Identify which cell holds the provided text, then report its (x, y) central coordinate. 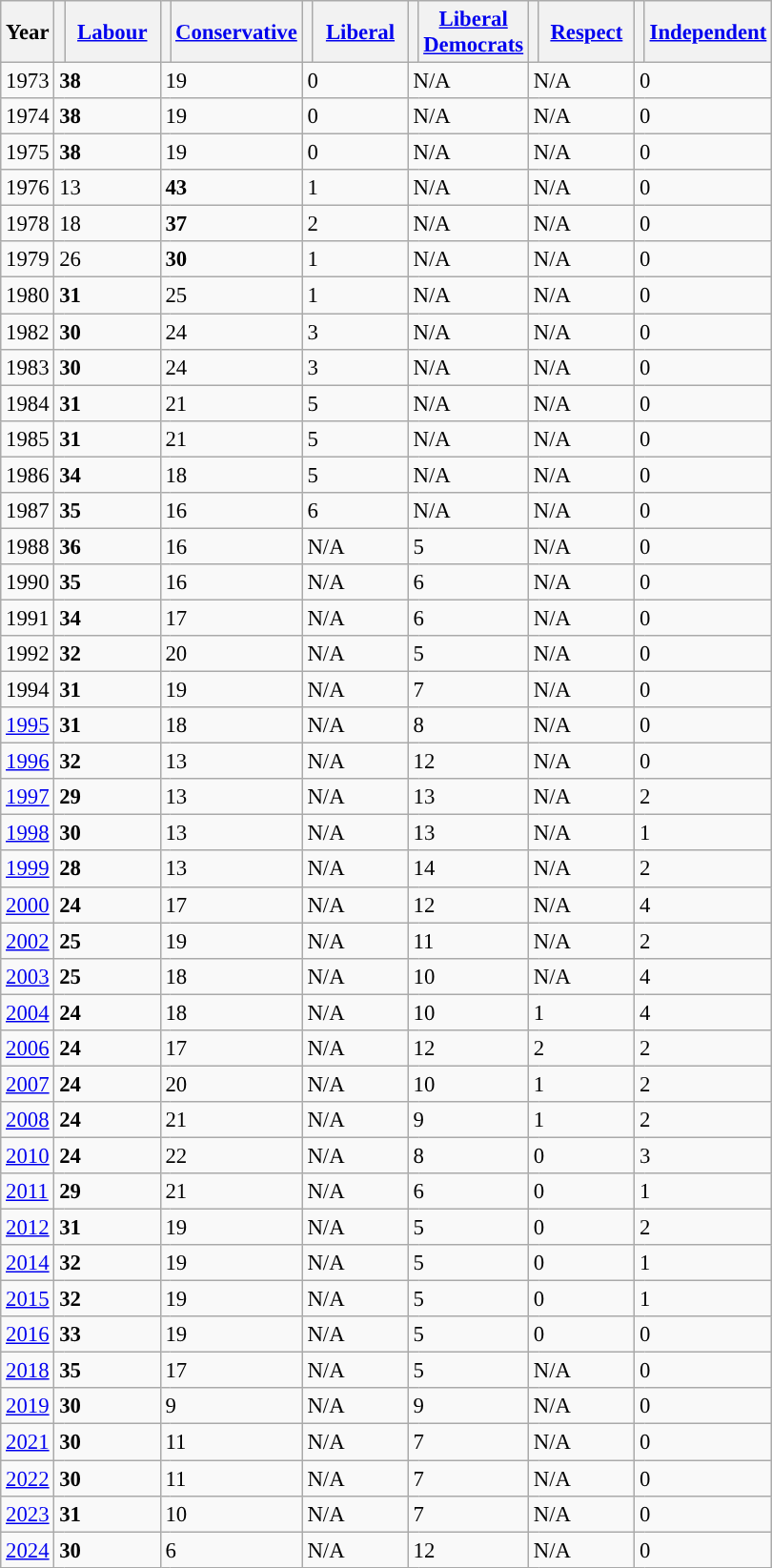
2024 (28, 1550)
Year (28, 32)
37 (231, 224)
1976 (28, 188)
1992 (28, 654)
2016 (28, 1334)
2015 (28, 1299)
2012 (28, 1228)
2023 (28, 1514)
33 (107, 1334)
2008 (28, 1120)
Conservative (236, 32)
2007 (28, 1084)
1996 (28, 762)
1991 (28, 618)
2011 (28, 1191)
1974 (28, 116)
2010 (28, 1155)
26 (107, 260)
1988 (28, 546)
28 (107, 869)
2004 (28, 1012)
36 (107, 546)
1997 (28, 797)
2003 (28, 976)
Respect (587, 32)
Independent (707, 32)
2014 (28, 1263)
Liberal (360, 32)
1985 (28, 438)
1987 (28, 511)
22 (231, 1155)
Liberal Democrats (474, 32)
1999 (28, 869)
2000 (28, 905)
1994 (28, 690)
2022 (28, 1478)
1995 (28, 725)
43 (231, 188)
2021 (28, 1442)
14 (468, 869)
1986 (28, 475)
2019 (28, 1406)
Labour (112, 32)
2018 (28, 1371)
1998 (28, 833)
1983 (28, 367)
1975 (28, 153)
1980 (28, 295)
1984 (28, 403)
1990 (28, 582)
1973 (28, 81)
1982 (28, 332)
1979 (28, 260)
2006 (28, 1049)
1978 (28, 224)
2002 (28, 941)
